Return the (x, y) coordinate for the center point of the cell that contains the specified text.  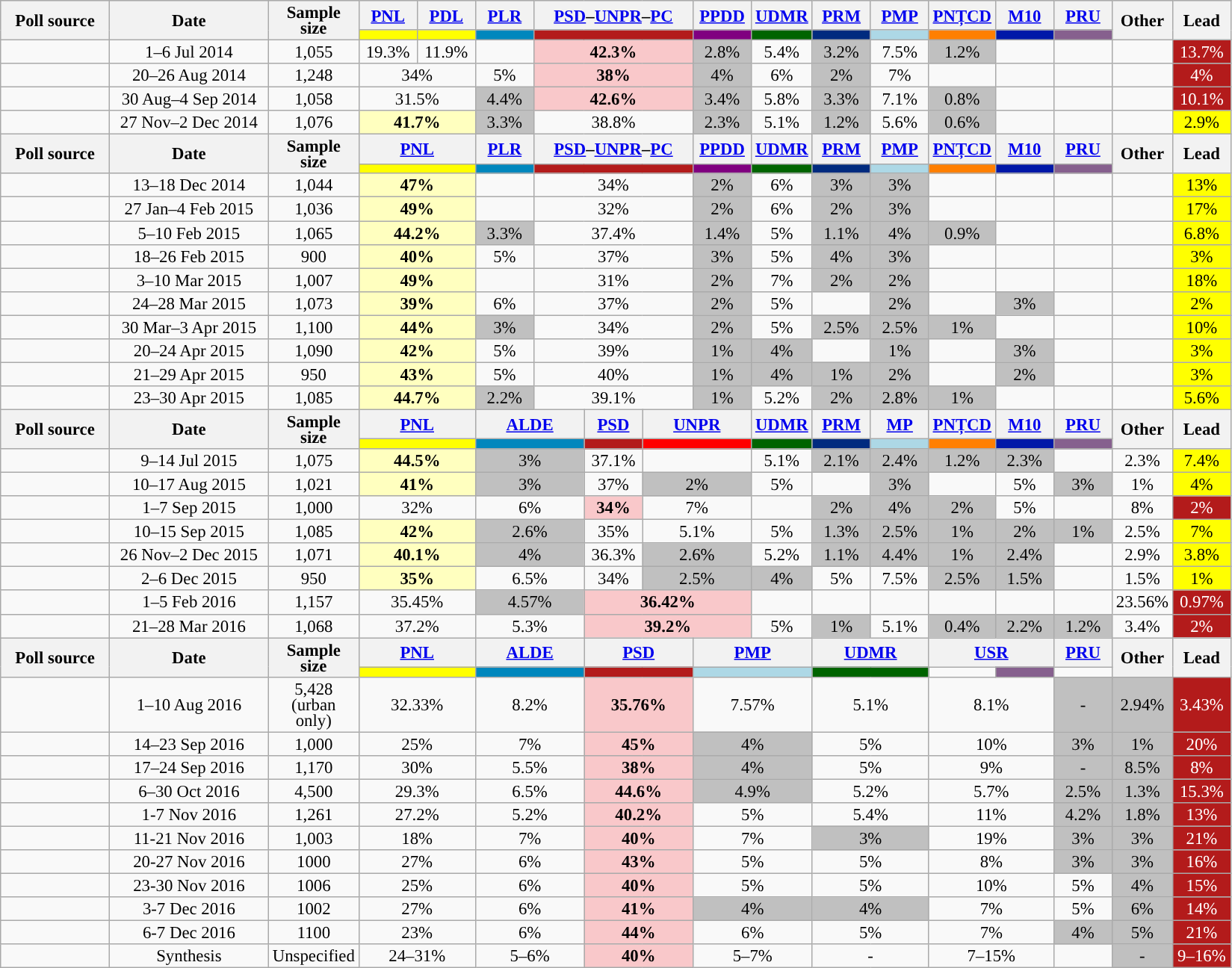
15.3% (1201, 791)
21–29 Apr 2015 (188, 374)
5–10 Feb 2015 (188, 233)
1,058 (314, 99)
1,170 (314, 768)
1-7 Nov 2016 (188, 815)
35.76% (639, 704)
1100 (314, 933)
Unspecified (314, 956)
1,073 (314, 303)
37.4% (613, 233)
1006 (314, 886)
27 Jan–4 Feb 2015 (188, 209)
3–10 Mar 2015 (188, 280)
27 Nov–2 Dec 2014 (188, 122)
6-7 Dec 2016 (188, 933)
1,065 (314, 233)
45% (639, 744)
14–23 Sep 2016 (188, 744)
1–10 Aug 2016 (188, 704)
11-21 Nov 2016 (188, 838)
18–26 Feb 2015 (188, 256)
2–6 Dec 2015 (188, 579)
1–5 Feb 2016 (188, 603)
17–24 Sep 2016 (188, 768)
3.2% (841, 52)
19% (991, 838)
3-7 Dec 2016 (188, 909)
7.4% (1201, 461)
30 Aug–4 Sep 2014 (188, 99)
20% (1201, 744)
2.1% (841, 461)
42.3% (613, 52)
13.7% (1201, 52)
20–26 Aug 2014 (188, 75)
30 Mar–3 Apr 2015 (188, 327)
24–28 Mar 2015 (188, 303)
1.4% (722, 233)
4.2% (1083, 815)
17% (1201, 209)
44.7% (417, 398)
5.7% (991, 791)
1,090 (314, 351)
9–14 Jul 2015 (188, 461)
1000 (314, 862)
1,021 (314, 485)
8.5% (1142, 768)
1,261 (314, 815)
6.8% (1201, 233)
1–7 Sep 2015 (188, 508)
26 Nov–2 Dec 2015 (188, 555)
900 (314, 256)
0.4% (962, 626)
30% (417, 768)
37.1% (613, 461)
5,428 (urban only) (314, 704)
1,100 (314, 327)
6–30 Oct 2016 (188, 791)
29.3% (417, 791)
35.45% (417, 603)
36.42% (668, 603)
1,055 (314, 52)
1,007 (314, 280)
15% (1201, 886)
40.1% (417, 555)
MP (900, 424)
1,068 (314, 626)
1.8% (1142, 815)
PDL (446, 15)
4,500 (314, 791)
1,248 (314, 75)
7–15% (991, 956)
42.6% (613, 99)
0.8% (962, 99)
1,076 (314, 122)
20–24 Apr 2015 (188, 351)
10–15 Sep 2015 (188, 532)
39.1% (613, 398)
23–30 Apr 2015 (188, 398)
9% (991, 768)
1,071 (314, 555)
21–28 Mar 2016 (188, 626)
5.3% (530, 626)
3.43% (1201, 704)
1,157 (314, 603)
44.5% (417, 461)
1,036 (314, 209)
0.97% (1201, 603)
44.6% (639, 791)
4.9% (752, 791)
1002 (314, 909)
24–31% (417, 956)
31% (613, 280)
16% (1201, 862)
5–7% (752, 956)
0.9% (962, 233)
23.56% (1142, 603)
8.1% (991, 704)
19.3% (388, 52)
44.2% (417, 233)
USR (991, 653)
10–17 Aug 2015 (188, 485)
11.9% (446, 52)
Synthesis (188, 956)
UNPR (697, 424)
3.8% (1201, 555)
23-30 Nov 2016 (188, 886)
13–18 Dec 2014 (188, 185)
2.94% (1142, 704)
41.7% (417, 122)
4.57% (530, 603)
8.2% (530, 704)
1,003 (314, 838)
11% (991, 815)
7.1% (900, 99)
38.8% (613, 122)
47% (417, 185)
1–6 Jul 2014 (188, 52)
27.2% (417, 815)
10.1% (1201, 99)
7.57% (752, 704)
14% (1201, 909)
36.3% (613, 555)
20-27 Nov 2016 (188, 862)
0.6% (962, 122)
5–6% (530, 956)
5.8% (781, 99)
1,044 (314, 185)
32.33% (417, 704)
40.2% (639, 815)
9–16% (1201, 956)
31.5% (417, 99)
37.2% (417, 626)
39.2% (668, 626)
23% (417, 933)
1,075 (314, 461)
5.5% (530, 768)
